Capture the cell that displays the provided text and extract its (X, Y) central coordinate. 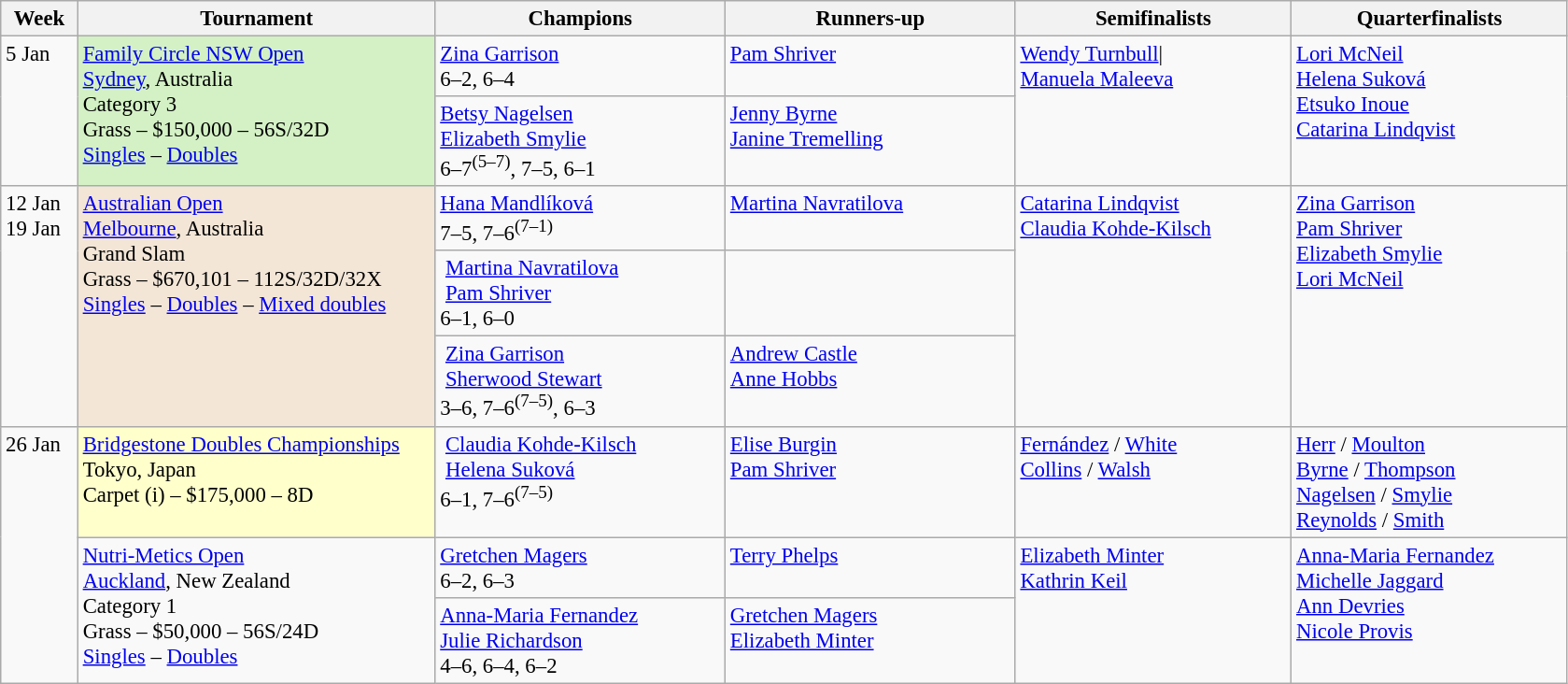
Hana Mandlíková 7–5, 7–6(7–1) (581, 219)
Herr / Moulton Byrne / Thompson Nagelsen / Smylie Reynolds / Smith (1430, 482)
Jenny Byrne Janine Tremelling (870, 141)
Nutri-Metics OpenAuckland, New Zealand Category 1 Grass – $50,000 – 56S/24D Singles – Doubles (256, 610)
Gretchen Magers Elizabeth Minter (870, 640)
Lori McNeil Helena Suková Etsuko Inoue Catarina Lindqvist (1430, 112)
Betsy Nagelsen Elizabeth Smylie6–7(5–7), 7–5, 6–1 (581, 141)
Claudia Kohde-Kilsch Helena Suková6–1, 7–6(7–5) (581, 482)
Anna-Maria Fernandez Julie Richardson4–6, 6–4, 6–2 (581, 640)
Bridgestone Doubles ChampionshipsTokyo, JapanCarpet (i) – $175,000 – 8D (256, 482)
Terry Phelps (870, 568)
Andrew Castle Anne Hobbs (870, 381)
Runners-up (870, 19)
Catarina Lindqvist Claudia Kohde-Kilsch (1153, 306)
Week (39, 19)
5 Jan (39, 112)
Quarterfinalists (1430, 19)
Wendy Turnbull| Manuela Maleeva (1153, 112)
Anna-Maria Fernandez Michelle Jaggard Ann Devries Nicole Provis (1430, 610)
Semifinalists (1153, 19)
Elizabeth Minter Kathrin Keil (1153, 610)
Fernández / White Collins / Walsh (1153, 482)
12 Jan19 Jan (39, 306)
26 Jan (39, 555)
Australian Open Melbourne, AustraliaGrand Slam Grass – $670,101 – 112S/32D/32X Singles – Doubles – Mixed doubles (256, 306)
Martina Navratilova (870, 219)
Zina Garrison Pam Shriver Elizabeth Smylie Lori McNeil (1430, 306)
Elise Burgin Pam Shriver (870, 482)
Martina Navratilova Pam Shriver 6–1, 6–0 (581, 293)
Zina Garrison Sherwood Stewart 3–6, 7–6(7–5), 6–3 (581, 381)
Pam Shriver (870, 67)
Tournament (256, 19)
Zina Garrison6–2, 6–4 (581, 67)
Gretchen Magers6–2, 6–3 (581, 568)
Family Circle NSW Open Sydney, Australia Category 3 Grass – $150,000 – 56S/32D Singles – Doubles (256, 112)
Champions (581, 19)
